Locate the cell with the specified text and output its [X, Y] center coordinate. 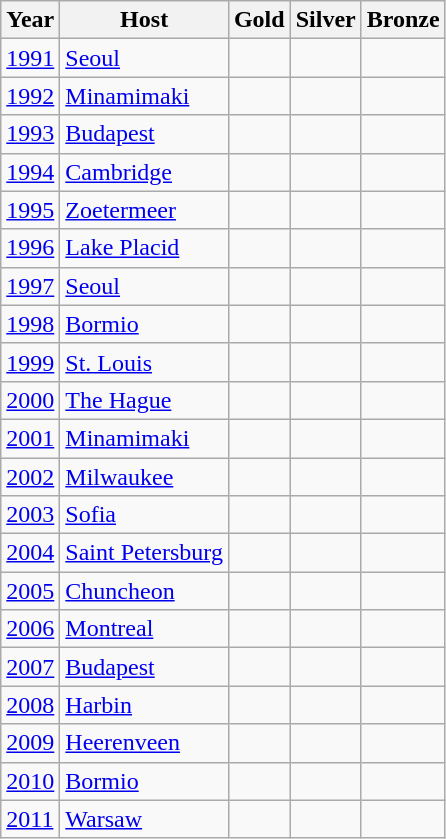
Heerenveen [144, 743]
Harbin [144, 705]
2001 [30, 438]
1999 [30, 362]
Host [144, 20]
Gold [259, 20]
1994 [30, 172]
Sofia [144, 515]
2007 [30, 667]
2011 [30, 819]
Saint Petersburg [144, 553]
Cambridge [144, 172]
1998 [30, 324]
Milwaukee [144, 477]
Warsaw [144, 819]
Silver [326, 20]
Montreal [144, 629]
2004 [30, 553]
2002 [30, 477]
Zoetermeer [144, 210]
Lake Placid [144, 248]
1993 [30, 134]
1997 [30, 286]
St. Louis [144, 362]
1991 [30, 58]
2008 [30, 705]
The Hague [144, 400]
2009 [30, 743]
2006 [30, 629]
1996 [30, 248]
2000 [30, 400]
Year [30, 20]
1992 [30, 96]
Chuncheon [144, 591]
2003 [30, 515]
1995 [30, 210]
2005 [30, 591]
Bronze [403, 20]
2010 [30, 781]
